Pinpoint the cell where the given text exists, returning its (x, y) midpoint coordinate. 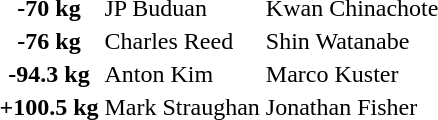
Anton Kim (182, 74)
Charles Reed (182, 41)
